Locate the cell with the specified text and output its [X, Y] center coordinate. 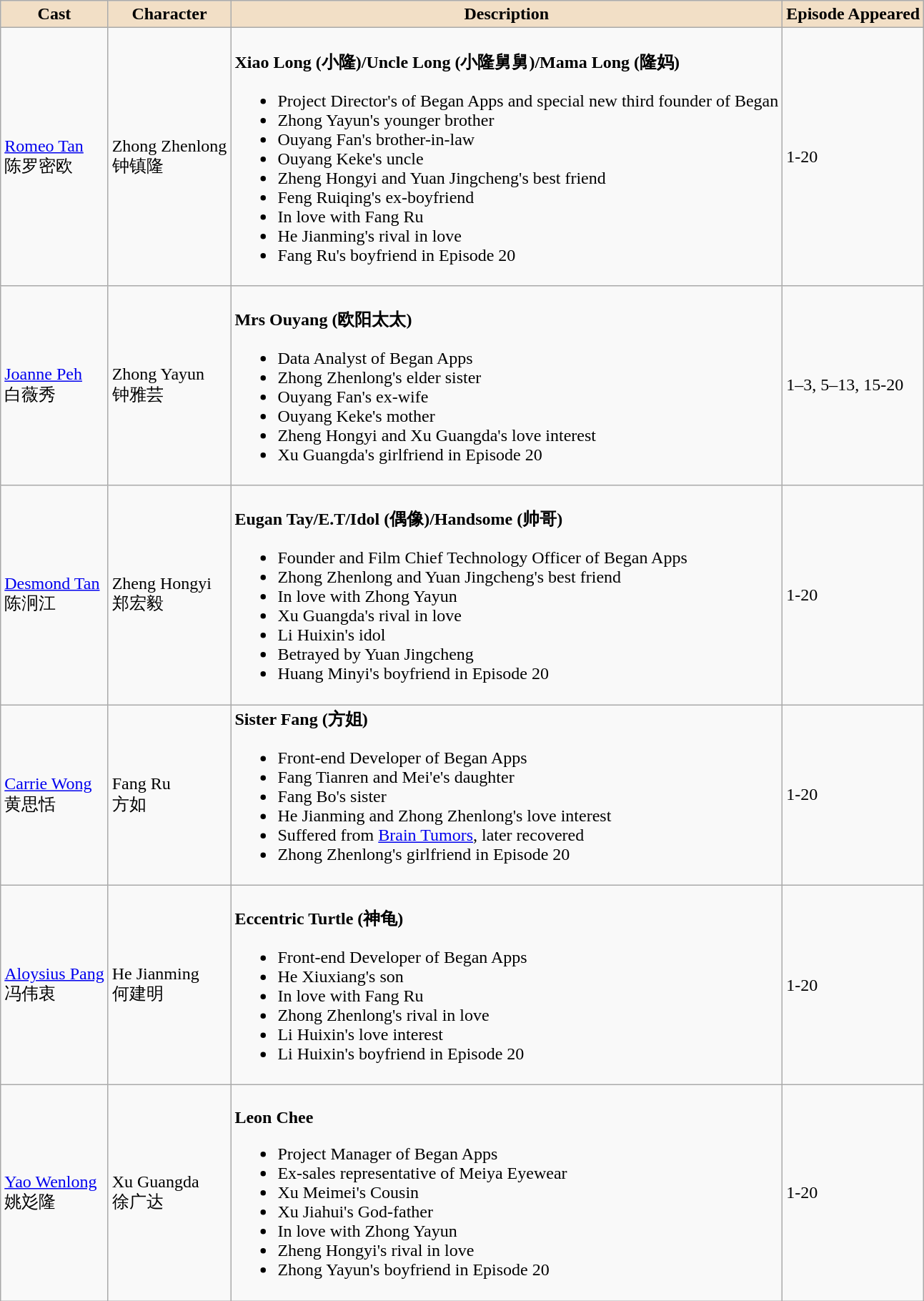
Cast [54, 14]
Carrie Wong 黄思恬 [54, 795]
Fang Ru 方如 [169, 795]
He Jianming 何建明 [169, 985]
Character [169, 14]
Zhong Yayun 钟雅芸 [169, 385]
Yao Wenlong 姚彣隆 [54, 1193]
Romeo Tan 陈罗密欧 [54, 157]
Zheng Hongyi 郑宏毅 [169, 595]
Zhong Zhenlong 钟镇隆 [169, 157]
1–3, 5–13, 15-20 [853, 385]
Desmond Tan 陈泂江 [54, 595]
Aloysius Pang 冯伟衷 [54, 985]
Joanne Peh 白薇秀 [54, 385]
Xu Guangda 徐广达 [169, 1193]
Episode Appeared [853, 14]
Description [507, 14]
